Identify which cell holds the provided text, then report its (X, Y) central coordinate. 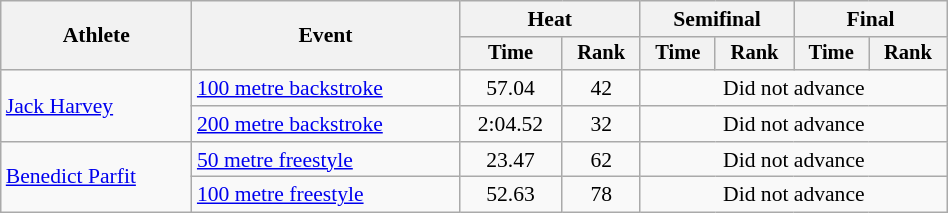
23.47 (510, 160)
100 metre freestyle (326, 195)
42 (601, 88)
2:04.52 (510, 124)
62 (601, 160)
52.63 (510, 195)
Athlete (96, 36)
Event (326, 36)
Benedict Parfit (96, 178)
57.04 (510, 88)
Semifinal (716, 19)
200 metre backstroke (326, 124)
Jack Harvey (96, 106)
50 metre freestyle (326, 160)
78 (601, 195)
32 (601, 124)
Heat (550, 19)
Final (870, 19)
100 metre backstroke (326, 88)
